Identify which cell holds the provided text, then report its (x, y) central coordinate. 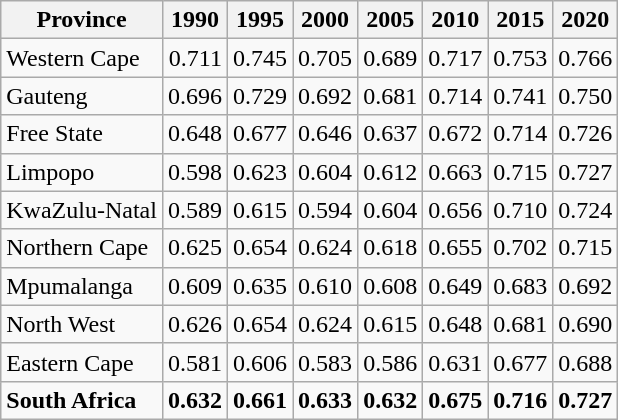
Northern Cape (82, 248)
0.683 (520, 286)
Limpopo (82, 172)
0.612 (390, 172)
0.672 (456, 134)
0.675 (456, 400)
0.661 (260, 400)
2015 (520, 20)
Western Cape (82, 58)
0.598 (194, 172)
Free State (82, 134)
0.702 (520, 248)
0.649 (456, 286)
0.618 (390, 248)
0.631 (456, 362)
0.637 (390, 134)
2010 (456, 20)
0.745 (260, 58)
South Africa (82, 400)
0.690 (586, 324)
0.726 (586, 134)
0.688 (586, 362)
KwaZulu-Natal (82, 210)
0.750 (586, 96)
0.610 (326, 286)
2000 (326, 20)
0.711 (194, 58)
0.626 (194, 324)
1995 (260, 20)
Mpumalanga (82, 286)
0.766 (586, 58)
2020 (586, 20)
0.656 (456, 210)
0.741 (520, 96)
0.581 (194, 362)
Province (82, 20)
0.696 (194, 96)
0.623 (260, 172)
1990 (194, 20)
0.625 (194, 248)
North West (82, 324)
0.589 (194, 210)
0.717 (456, 58)
0.608 (390, 286)
Eastern Cape (82, 362)
0.646 (326, 134)
0.753 (520, 58)
Gauteng (82, 96)
0.633 (326, 400)
0.635 (260, 286)
0.583 (326, 362)
0.710 (520, 210)
0.594 (326, 210)
0.663 (456, 172)
0.689 (390, 58)
0.609 (194, 286)
2005 (390, 20)
0.655 (456, 248)
0.586 (390, 362)
0.705 (326, 58)
0.716 (520, 400)
0.724 (586, 210)
0.729 (260, 96)
0.606 (260, 362)
